Find where the given text appears and provide that cell's center as (x, y) coordinate. 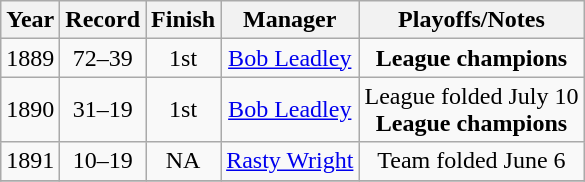
Record (103, 20)
10–19 (103, 161)
League champions (472, 58)
NA (184, 161)
Year (30, 20)
1891 (30, 161)
72–39 (103, 58)
League folded July 10League champions (472, 110)
1890 (30, 110)
Rasty Wright (290, 161)
Manager (290, 20)
Playoffs/Notes (472, 20)
1889 (30, 58)
31–19 (103, 110)
Finish (184, 20)
Team folded June 6 (472, 161)
